Output the [X, Y] coordinate of the center of the cell containing the given text.  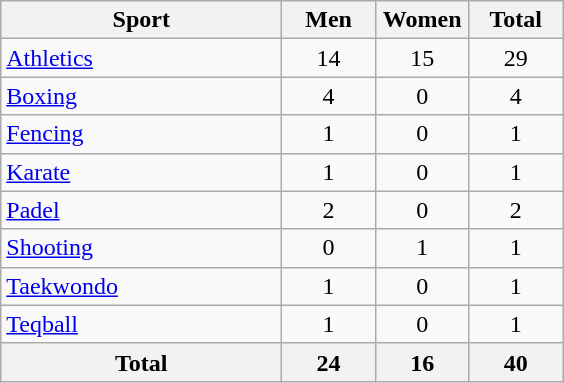
Boxing [142, 96]
Taekwondo [142, 286]
Women [422, 20]
Men [329, 20]
15 [422, 58]
Sport [142, 20]
Karate [142, 172]
14 [329, 58]
Teqball [142, 324]
Athletics [142, 58]
40 [516, 362]
24 [329, 362]
Fencing [142, 134]
16 [422, 362]
Padel [142, 210]
29 [516, 58]
Shooting [142, 248]
